Search for the cell housing the specified text and yield its (X, Y) center coordinate. 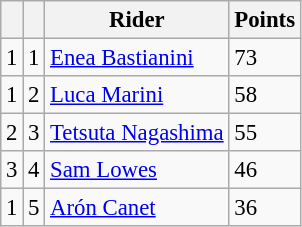
Tetsuta Nagashima (137, 133)
58 (264, 95)
Enea Bastianini (137, 58)
4 (34, 170)
36 (264, 208)
Sam Lowes (137, 170)
Points (264, 20)
Luca Marini (137, 95)
5 (34, 208)
73 (264, 58)
55 (264, 133)
Arón Canet (137, 208)
Rider (137, 20)
46 (264, 170)
